Find where the given text appears and provide that cell's center as [X, Y] coordinate. 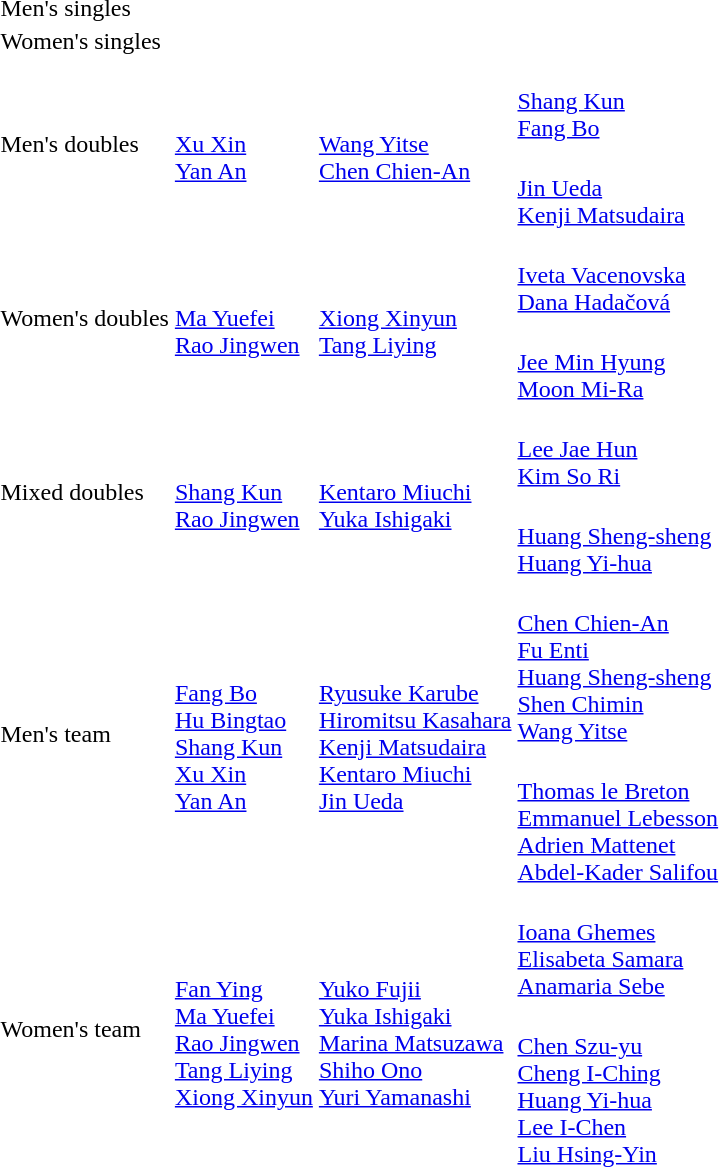
Wang Yitse Chen Chien-An [415, 144]
Ryusuke Karube Hiromitsu KasaharaKenji MatsudairaKentaro MiuchiJin Ueda [415, 734]
Xiong Xinyun Tang Liying [415, 318]
Fang Bo Hu BingtaoShang KunXu XinYan An [244, 734]
Xu Xin Yan An [244, 144]
Shang Kun Rao Jingwen [244, 492]
Kentaro Miuchi Yuka Ishigaki [415, 492]
Ma Yuefei Rao Jingwen [244, 318]
